From the cell containing the given text, extract its center point as [x, y] coordinate. 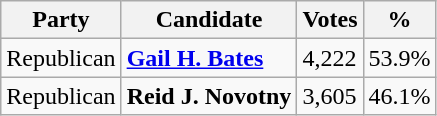
Votes [330, 20]
Gail H. Bates [209, 58]
53.9% [400, 58]
Reid J. Novotny [209, 96]
46.1% [400, 96]
4,222 [330, 58]
% [400, 20]
Party [61, 20]
Candidate [209, 20]
3,605 [330, 96]
